Scan for the cell matching the given text and deliver its (X, Y) coordinate at center. 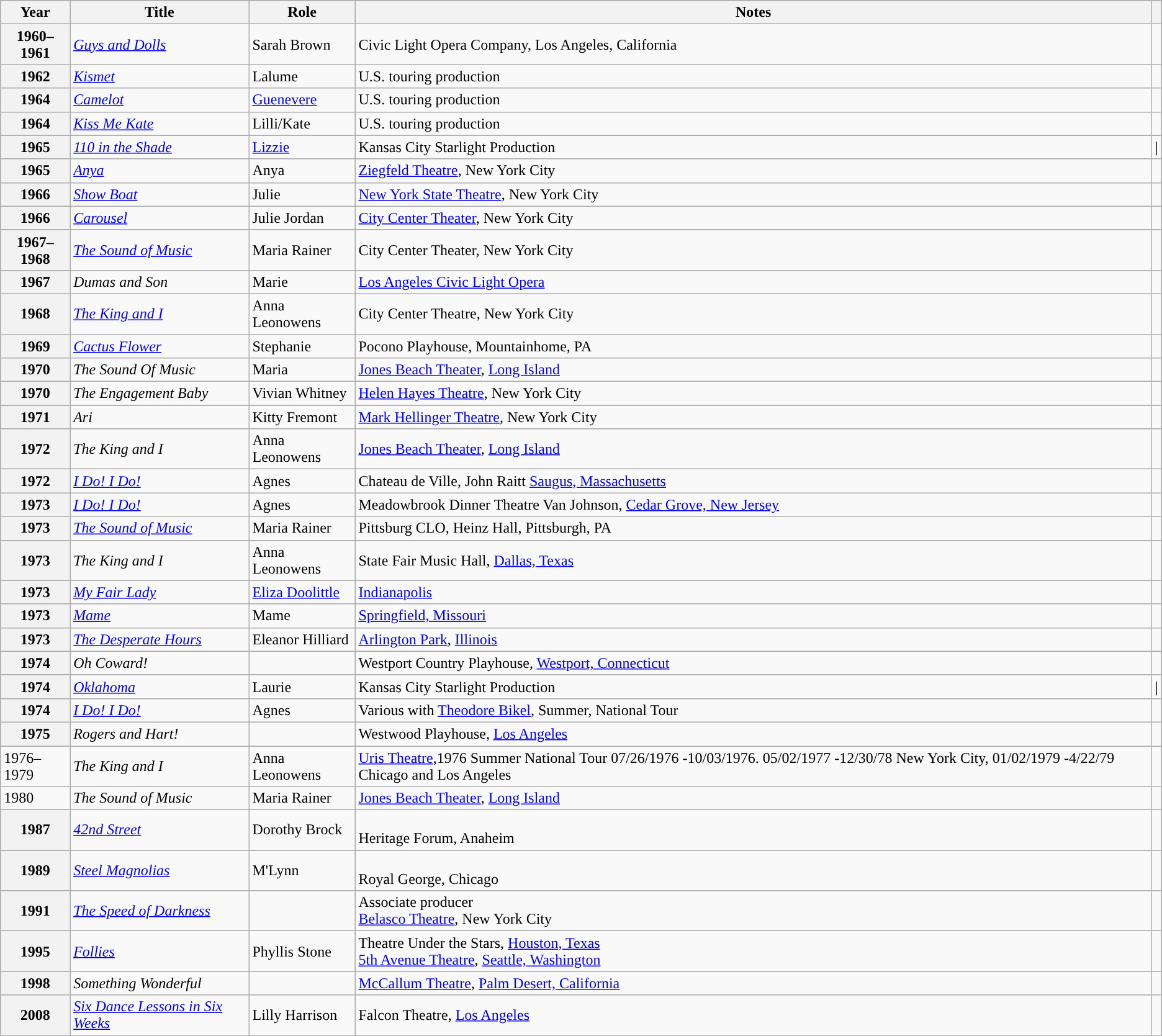
Marie (302, 282)
M'Lynn (302, 870)
Something Wonderful (160, 983)
Falcon Theatre, Los Angeles (754, 1016)
1967 (35, 282)
1976–1979 (35, 766)
Julie (302, 194)
Lilly Harrison (302, 1016)
1995 (35, 951)
Guys and Dolls (160, 45)
1980 (35, 798)
Various with Theodore Bikel, Summer, National Tour (754, 710)
Springfield, Missouri (754, 616)
Julie Jordan (302, 218)
Guenevere (302, 100)
Westport Country Playhouse, Westport, Connecticut (754, 663)
Camelot (160, 100)
Ari (160, 417)
Arlington Park, Illinois (754, 639)
Pocono Playhouse, Mountainhome, PA (754, 346)
Laurie (302, 687)
Follies (160, 951)
1968 (35, 314)
1960–1961 (35, 45)
1987 (35, 831)
The Speed of Darkness (160, 911)
Chateau de Ville, John Raitt Saugus, Massachusetts (754, 481)
1962 (35, 76)
Westwood Playhouse, Los Angeles (754, 734)
Lilli/Kate (302, 124)
New York State Theatre, New York City (754, 194)
1971 (35, 417)
Rogers and Hart! (160, 734)
Notes (754, 12)
1989 (35, 870)
Phyllis Stone (302, 951)
My Fair Lady (160, 592)
Six Dance Lessons in Six Weeks (160, 1016)
Kiss Me Kate (160, 124)
Ziegfeld Theatre, New York City (754, 171)
The Desperate Hours (160, 639)
Meadowbrook Dinner Theatre Van Johnson, Cedar Grove, New Jersey (754, 505)
Show Boat (160, 194)
Oh Coward! (160, 663)
Pittsburg CLO, Heinz Hall, Pittsburgh, PA (754, 528)
Dorothy Brock (302, 831)
Carousel (160, 218)
Heritage Forum, Anaheim (754, 831)
McCallum Theatre, Palm Desert, California (754, 983)
Kismet (160, 76)
Cactus Flower (160, 346)
1969 (35, 346)
2008 (35, 1016)
Stephanie (302, 346)
Uris Theatre,1976 Summer National Tour 07/26/1976 -10/03/1976. 05/02/1977 -12/30/78 New York City, 01/02/1979 -4/22/79 Chicago and Los Angeles (754, 766)
Steel Magnolias (160, 870)
Dumas and Son (160, 282)
Eliza Doolittle (302, 592)
The Engagement Baby (160, 394)
1975 (35, 734)
Associate producerBelasco Theatre, New York City (754, 911)
Theatre Under the Stars, Houston, Texas5th Avenue Theatre, Seattle, Washington (754, 951)
Civic Light Opera Company, Los Angeles, California (754, 45)
1967–1968 (35, 250)
Vivian Whitney (302, 394)
Helen Hayes Theatre, New York City (754, 394)
Eleanor Hilliard (302, 639)
Year (35, 12)
Maria (302, 370)
The Sound Of Music (160, 370)
Lalume (302, 76)
Indianapolis (754, 592)
Title (160, 12)
1998 (35, 983)
Kitty Fremont (302, 417)
Sarah Brown (302, 45)
1991 (35, 911)
Lizzie (302, 147)
Royal George, Chicago (754, 870)
Mark Hellinger Theatre, New York City (754, 417)
State Fair Music Hall, Dallas, Texas (754, 560)
Oklahoma (160, 687)
110 in the Shade (160, 147)
Los Angeles Civic Light Opera (754, 282)
Role (302, 12)
42nd Street (160, 831)
City Center Theatre, New York City (754, 314)
